From the cell containing the given text, extract its center point as [X, Y] coordinate. 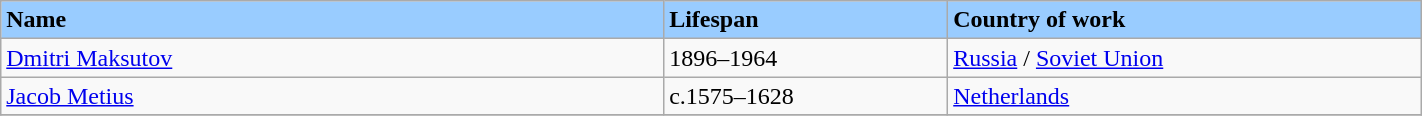
Jacob Metius [332, 96]
Lifespan [806, 20]
Name [332, 20]
1896–1964 [806, 58]
c.1575–1628 [806, 96]
Dmitri Maksutov [332, 58]
Country of work [1185, 20]
Russia / Soviet Union [1185, 58]
Netherlands [1185, 96]
